For the text-containing cell, return its midpoint in (x, y) coordinate format. 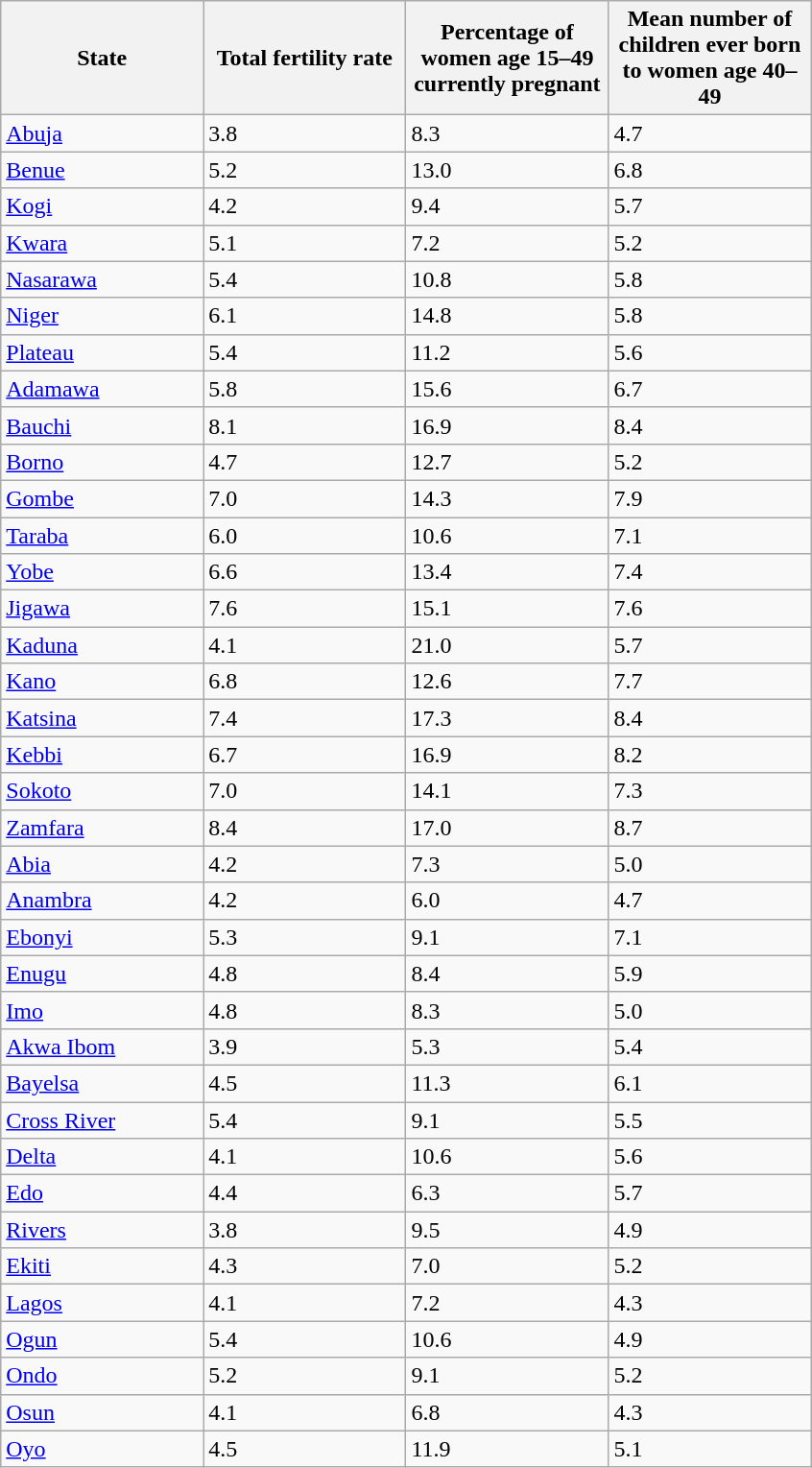
Sokoto (102, 791)
7.9 (710, 498)
15.6 (507, 389)
Rivers (102, 1230)
Osun (102, 1412)
Ondo (102, 1376)
Ekiti (102, 1266)
Niger (102, 316)
8.7 (710, 828)
6.6 (305, 572)
10.8 (507, 279)
8.1 (305, 425)
Adamawa (102, 389)
13.4 (507, 572)
Katsina (102, 718)
Jigawa (102, 609)
12.7 (507, 462)
Percentage of women age 15–49 currently pregnant (507, 58)
Oyo (102, 1449)
Ogun (102, 1339)
Nasarawa (102, 279)
Zamfara (102, 828)
12.6 (507, 682)
14.3 (507, 498)
State (102, 58)
Edo (102, 1193)
14.1 (507, 791)
11.2 (507, 352)
14.8 (507, 316)
21.0 (507, 645)
4.4 (305, 1193)
Delta (102, 1157)
Ebonyi (102, 937)
Lagos (102, 1303)
Abuja (102, 133)
11.3 (507, 1083)
Enugu (102, 974)
Plateau (102, 352)
Anambra (102, 901)
Yobe (102, 572)
Mean number of children ever born to women age 40–49 (710, 58)
5.5 (710, 1120)
15.1 (507, 609)
17.0 (507, 828)
Cross River (102, 1120)
Benue (102, 170)
7.7 (710, 682)
11.9 (507, 1449)
Kano (102, 682)
Bayelsa (102, 1083)
Kwara (102, 243)
Imo (102, 1010)
Bauchi (102, 425)
13.0 (507, 170)
Kaduna (102, 645)
Akwa Ibom (102, 1047)
17.3 (507, 718)
Borno (102, 462)
8.2 (710, 755)
9.5 (507, 1230)
3.9 (305, 1047)
5.9 (710, 974)
Total fertility rate (305, 58)
Kebbi (102, 755)
9.4 (507, 206)
Taraba (102, 535)
Gombe (102, 498)
Kogi (102, 206)
Abia (102, 864)
6.3 (507, 1193)
